Search for the cell housing the specified text and yield its [X, Y] center coordinate. 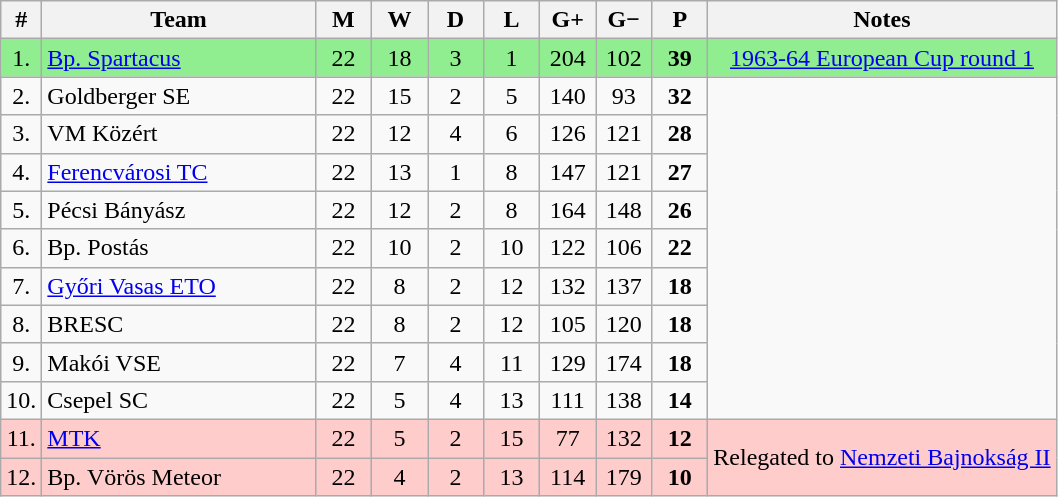
Bp. Postás [179, 248]
W [399, 20]
P [680, 20]
12. [22, 477]
6. [22, 248]
6 [512, 134]
174 [624, 362]
M [343, 20]
147 [568, 172]
164 [568, 210]
179 [624, 477]
129 [568, 362]
Relegated to Nemzeti Bajnokság II [882, 457]
148 [624, 210]
BRESC [179, 324]
3. [22, 134]
4. [22, 172]
120 [624, 324]
102 [624, 58]
140 [568, 96]
Goldberger SE [179, 96]
11. [22, 438]
126 [568, 134]
27 [680, 172]
77 [568, 438]
9. [22, 362]
Pécsi Bányász [179, 210]
111 [568, 400]
Notes [882, 20]
G− [624, 20]
Bp. Vörös Meteor [179, 477]
1963-64 European Cup round 1 [882, 58]
26 [680, 210]
5. [22, 210]
# [22, 20]
1. [22, 58]
93 [624, 96]
14 [680, 400]
114 [568, 477]
204 [568, 58]
Makói VSE [179, 362]
105 [568, 324]
7 [399, 362]
Ferencvárosi TC [179, 172]
32 [680, 96]
MTK [179, 438]
Bp. Spartacus [179, 58]
2. [22, 96]
11 [512, 362]
106 [624, 248]
Csepel SC [179, 400]
D [456, 20]
Team [179, 20]
7. [22, 286]
10. [22, 400]
137 [624, 286]
138 [624, 400]
8. [22, 324]
L [512, 20]
Győri Vasas ETO [179, 286]
VM Közért [179, 134]
39 [680, 58]
3 [456, 58]
G+ [568, 20]
122 [568, 248]
28 [680, 134]
